Search for the cell housing the specified text and yield its (x, y) center coordinate. 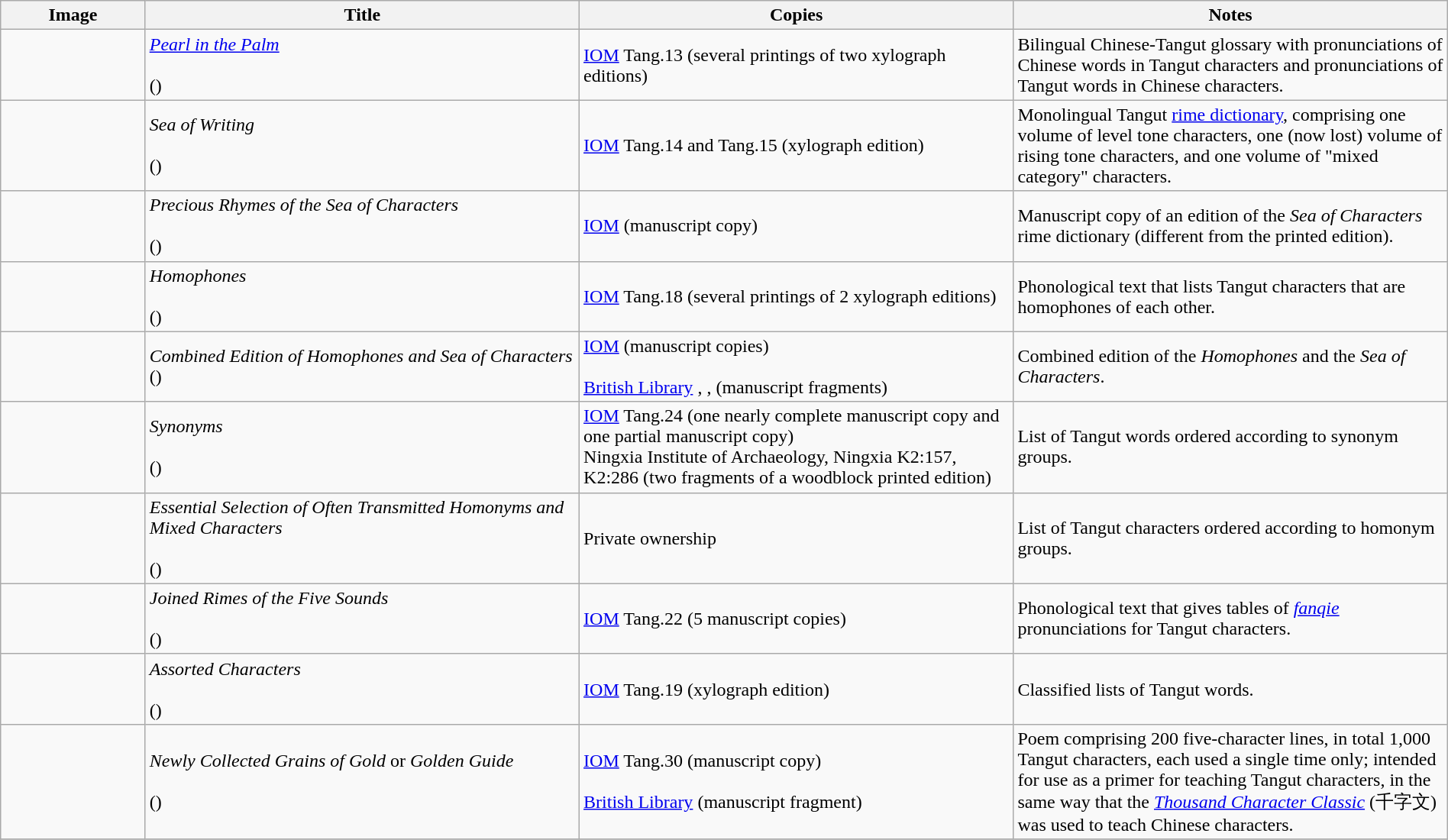
Synonyms() (362, 447)
Combined Edition of Homophones and Sea of Characters() (362, 367)
Manuscript copy of an edition of the Sea of Characters rime dictionary (different from the printed edition). (1230, 226)
IOM (manuscript copy) (797, 226)
Copies (797, 15)
IOM (manuscript copies)British Library , , (manuscript fragments) (797, 367)
Phonological text that lists Tangut characters that are homophones of each other. (1230, 296)
IOM Tang.14 and Tang.15 (xylograph edition) (797, 145)
Title (362, 15)
IOM Tang.30 (manuscript copy)British Library (manuscript fragment) (797, 782)
Combined edition of the Homophones and the Sea of Characters. (1230, 367)
List of Tangut words ordered according to synonym groups. (1230, 447)
Homophones() (362, 296)
Notes (1230, 15)
Joined Rimes of the Five Sounds() (362, 619)
Image (73, 15)
Essential Selection of Often Transmitted Homonyms and Mixed Characters() (362, 538)
IOM Tang.18 (several printings of 2 xylograph editions) (797, 296)
Assorted Characters() (362, 689)
Precious Rhymes of the Sea of Characters() (362, 226)
Newly Collected Grains of Gold or Golden Guide() (362, 782)
Private ownership (797, 538)
Sea of Writing() (362, 145)
Phonological text that gives tables of fanqie pronunciations for Tangut characters. (1230, 619)
List of Tangut characters ordered according to homonym groups. (1230, 538)
Classified lists of Tangut words. (1230, 689)
Bilingual Chinese-Tangut glossary with pronunciations of Chinese words in Tangut characters and pronunciations of Tangut words in Chinese characters. (1230, 65)
IOM Tang.19 (xylograph edition) (797, 689)
Pearl in the Palm() (362, 65)
IOM Tang.13 (several printings of two xylograph editions) (797, 65)
IOM Tang.22 (5 manuscript copies) (797, 619)
